Locate the cell with the specified text and output its [x, y] center coordinate. 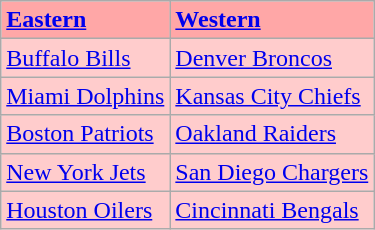
Cincinnati Bengals [272, 210]
Kansas City Chiefs [272, 96]
Western [272, 20]
Boston Patriots [86, 134]
Eastern [86, 20]
Houston Oilers [86, 210]
New York Jets [86, 172]
Oakland Raiders [272, 134]
Buffalo Bills [86, 58]
Miami Dolphins [86, 96]
San Diego Chargers [272, 172]
Denver Broncos [272, 58]
